Pinpoint the cell where the given text exists, returning its [x, y] midpoint coordinate. 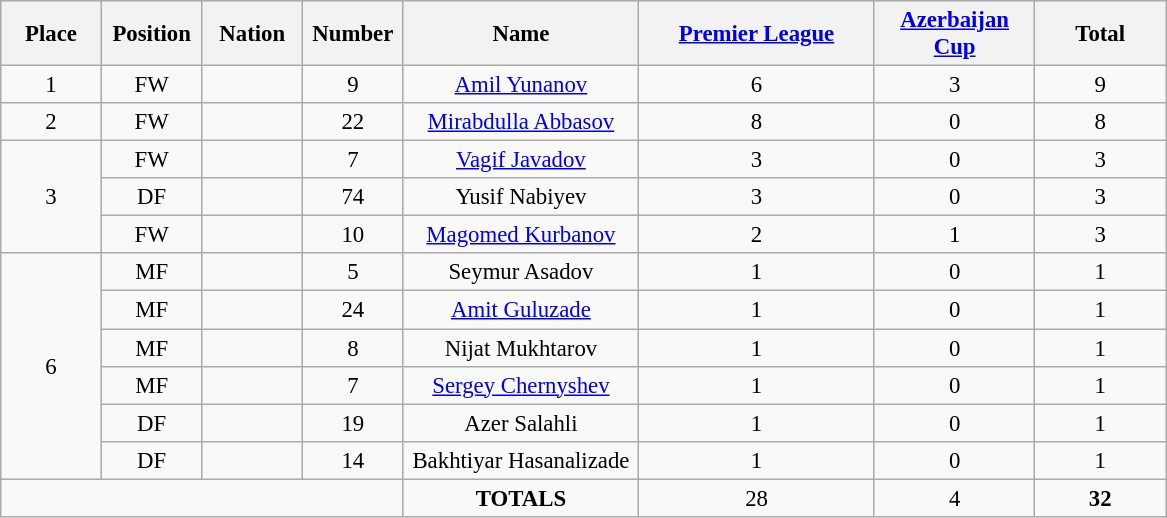
Position [152, 34]
10 [354, 235]
Amil Yunanov [521, 85]
22 [354, 122]
Total [1100, 34]
24 [354, 310]
5 [354, 273]
Sergey Chernyshev [521, 385]
19 [354, 423]
Magomed Kurbanov [521, 235]
Yusif Nabiyev [521, 197]
Nation [252, 34]
Mirabdulla Abbasov [521, 122]
Number [354, 34]
Vagif Javadov [521, 160]
Name [521, 34]
74 [354, 197]
TOTALS [521, 498]
Nijat Mukhtarov [521, 348]
Premier League [757, 34]
Azerbaijan Cup [954, 34]
Amit Guluzade [521, 310]
Place [52, 34]
4 [954, 498]
32 [1100, 498]
Seymur Asadov [521, 273]
28 [757, 498]
Bakhtiyar Hasanalizade [521, 460]
14 [354, 460]
Azer Salahli [521, 423]
